Output the [x, y] coordinate of the center of the cell containing the given text.  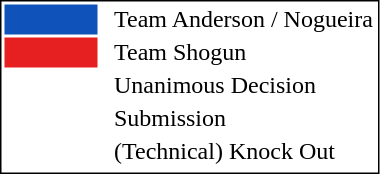
(Technical) Knock Out [243, 151]
Unanimous Decision [243, 85]
Team Shogun [243, 53]
Submission [243, 119]
Team Anderson / Nogueira [243, 19]
